Search for the cell housing the specified text and yield its [X, Y] center coordinate. 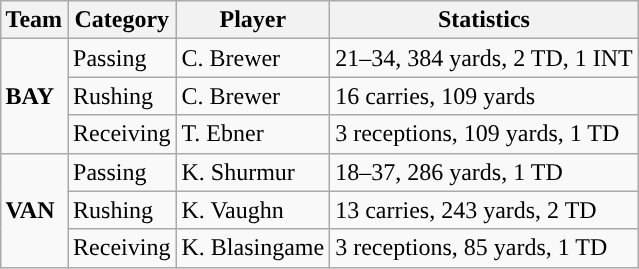
16 carries, 109 yards [484, 96]
Category [122, 20]
K. Shurmur [253, 172]
Team [34, 20]
T. Ebner [253, 134]
VAN [34, 210]
3 receptions, 109 yards, 1 TD [484, 134]
K. Blasingame [253, 248]
3 receptions, 85 yards, 1 TD [484, 248]
18–37, 286 yards, 1 TD [484, 172]
13 carries, 243 yards, 2 TD [484, 210]
21–34, 384 yards, 2 TD, 1 INT [484, 58]
Player [253, 20]
K. Vaughn [253, 210]
BAY [34, 96]
Statistics [484, 20]
